Output the [X, Y] coordinate of the center of the cell containing the given text.  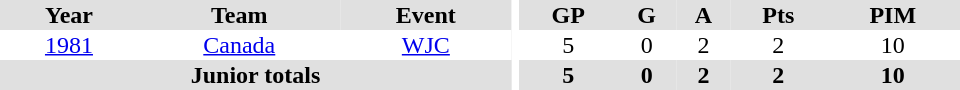
Pts [778, 15]
A [704, 15]
Junior totals [256, 75]
WJC [426, 45]
PIM [893, 15]
Canada [240, 45]
Event [426, 15]
GP [568, 15]
G [646, 15]
Team [240, 15]
Year [69, 15]
1981 [69, 45]
